Identify which cell holds the provided text, then report its (X, Y) central coordinate. 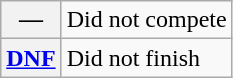
DNF (31, 58)
Did not finish (146, 58)
Did not compete (146, 20)
— (31, 20)
